Detect which cell encompasses the target text, then output its (X, Y) center coordinate. 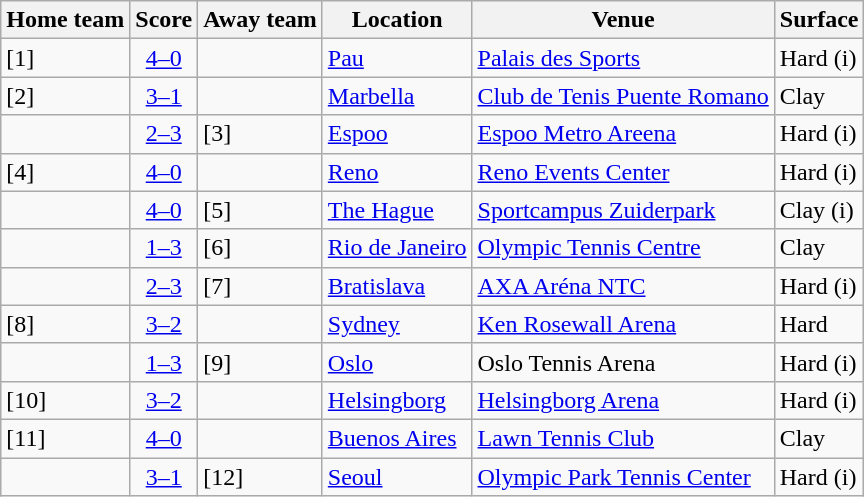
[10] (66, 400)
[6] (260, 248)
Oslo Tennis Arena (623, 362)
[8] (66, 324)
Surface (819, 20)
Clay (i) (819, 210)
Olympic Park Tennis Center (623, 477)
Ken Rosewall Arena (623, 324)
Club de Tenis Puente Romano (623, 96)
Sportcampus Zuiderpark (623, 210)
Espoo Metro Areena (623, 134)
Helsingborg (397, 400)
Seoul (397, 477)
Palais des Sports (623, 58)
[4] (66, 172)
Location (397, 20)
Pau (397, 58)
Marbella (397, 96)
Oslo (397, 362)
Rio de Janeiro (397, 248)
Lawn Tennis Club (623, 438)
The Hague (397, 210)
Hard (819, 324)
[9] (260, 362)
[12] (260, 477)
Score (164, 20)
Olympic Tennis Centre (623, 248)
Away team (260, 20)
[7] (260, 286)
Bratislava (397, 286)
Helsingborg Arena (623, 400)
[3] (260, 134)
Reno Events Center (623, 172)
[5] (260, 210)
[11] (66, 438)
Home team (66, 20)
[1] (66, 58)
Venue (623, 20)
Sydney (397, 324)
Reno (397, 172)
[2] (66, 96)
Buenos Aires (397, 438)
AXA Aréna NTC (623, 286)
Espoo (397, 134)
